Detect which cell encompasses the target text, then output its (X, Y) center coordinate. 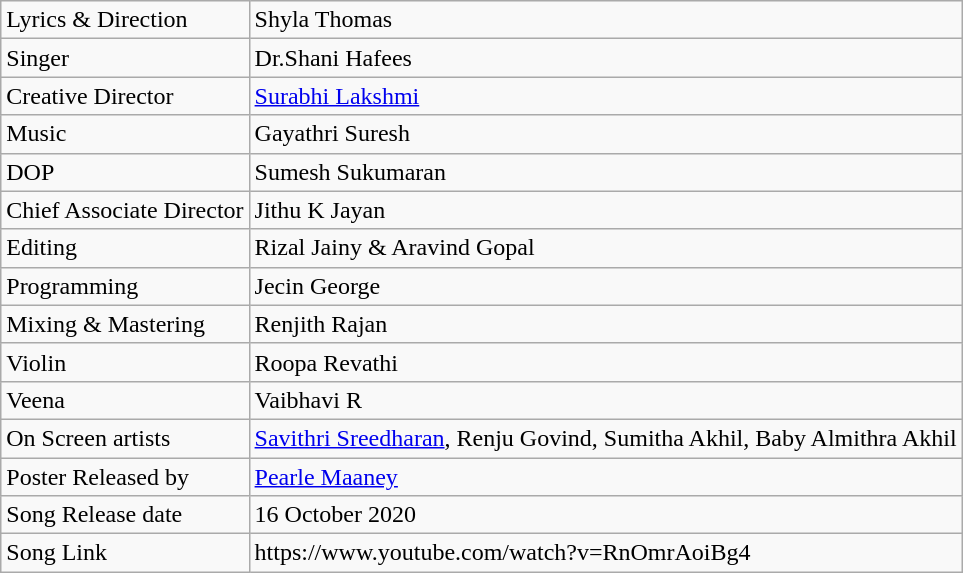
DOP (125, 172)
Programming (125, 286)
Veena (125, 400)
Vaibhavi R (606, 400)
Creative Director (125, 96)
Gayathri Suresh (606, 134)
Poster Released by (125, 477)
On Screen artists (125, 438)
Song Release date (125, 515)
Editing (125, 248)
Renjith Rajan (606, 324)
Shyla Thomas (606, 20)
Mixing & Mastering (125, 324)
Singer (125, 58)
Song Link (125, 553)
Rizal Jainy & Aravind Gopal (606, 248)
Pearle Maaney (606, 477)
Roopa Revathi (606, 362)
Dr.Shani Hafees (606, 58)
Jecin George (606, 286)
Jithu K Jayan (606, 210)
Violin (125, 362)
Music (125, 134)
Surabhi Lakshmi (606, 96)
https://www.youtube.com/watch?v=RnOmrAoiBg4 (606, 553)
Savithri Sreedharan, Renju Govind, Sumitha Akhil, Baby Almithra Akhil (606, 438)
16 October 2020 (606, 515)
Sumesh Sukumaran (606, 172)
Lyrics & Direction (125, 20)
Chief Associate Director (125, 210)
